Search for the cell housing the specified text and yield its (x, y) center coordinate. 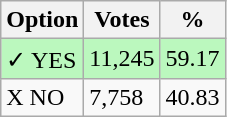
% (192, 20)
✓ YES (42, 59)
11,245 (122, 59)
Votes (122, 20)
X NO (42, 97)
40.83 (192, 97)
Option (42, 20)
7,758 (122, 97)
59.17 (192, 59)
